Pinpoint the cell where the given text exists, returning its [x, y] midpoint coordinate. 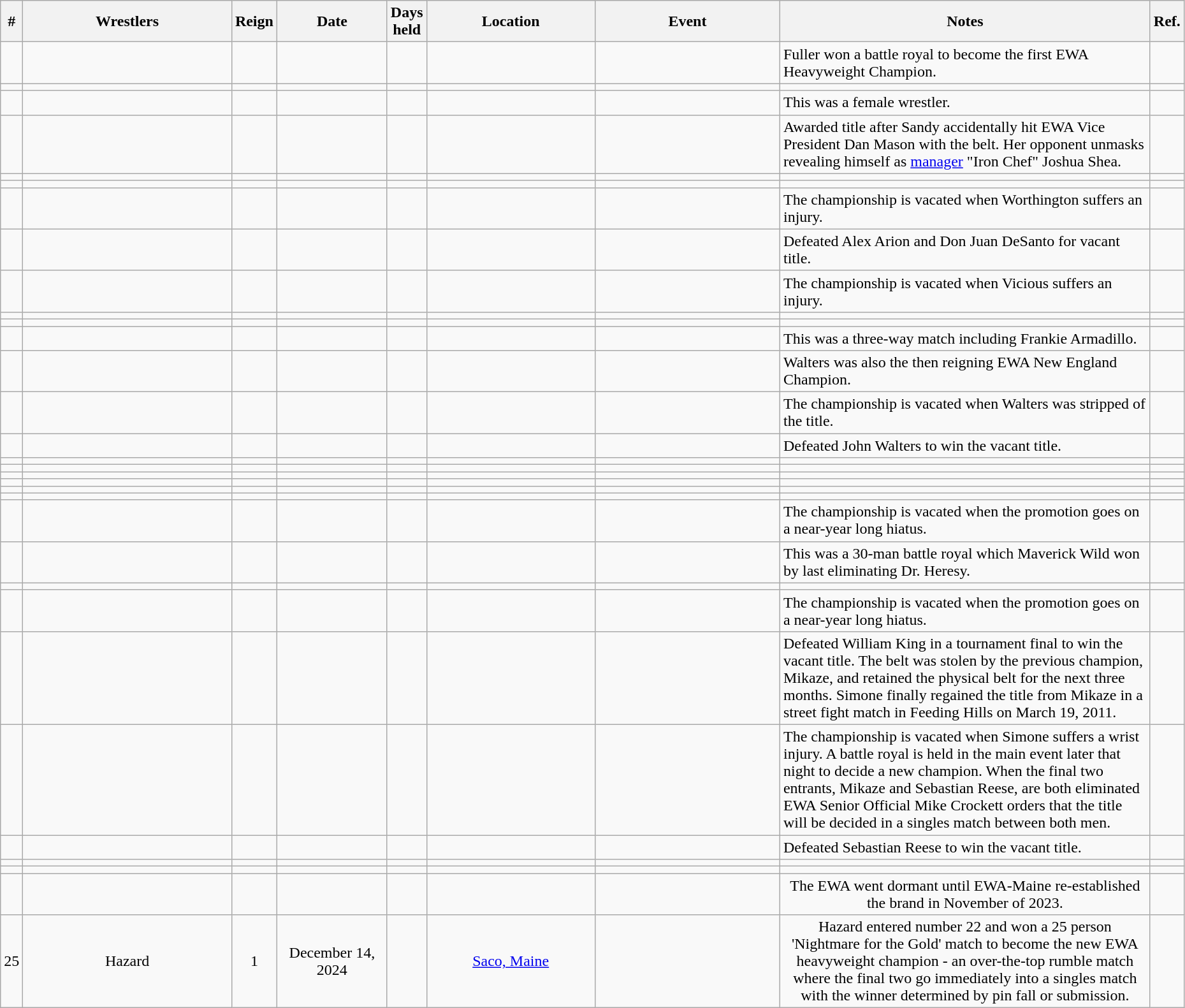
The EWA went dormant until EWA-Maine re-established the brand in November of 2023. [965, 894]
Daysheld [407, 22]
Date [331, 22]
Walters was also the then reigning EWA New England Champion. [965, 371]
Event [687, 22]
The championship is vacated when Vicious suffers an injury. [965, 291]
The championship is vacated when Walters was stripped of the title. [965, 413]
Hazard [127, 961]
Defeated Alex Arion and Don Juan DeSanto for vacant title. [965, 250]
Notes [965, 22]
25 [11, 961]
The championship is vacated when Worthington suffers an injury. [965, 208]
December 14, 2024 [331, 961]
Location [511, 22]
This was a 30-man battle royal which Maverick Wild won by last eliminating Dr. Heresy. [965, 562]
This was a three-way match including Frankie Armadillo. [965, 339]
Saco, Maine [511, 961]
Reign [254, 22]
Ref. [1167, 22]
Defeated Sebastian Reese to win the vacant title. [965, 847]
This was a female wrestler. [965, 103]
Wrestlers [127, 22]
# [11, 22]
Fuller won a battle royal to become the first EWA Heavyweight Champion. [965, 62]
Defeated John Walters to win the vacant title. [965, 446]
1 [254, 961]
